Search for the cell housing the specified text and yield its (X, Y) center coordinate. 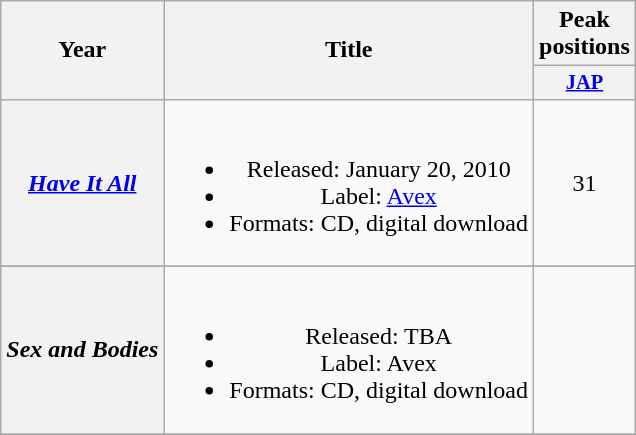
Released: January 20, 2010Label: AvexFormats: CD, digital download (349, 182)
Released: TBALabel: AvexFormats: CD, digital download (349, 350)
Sex and Bodies (82, 350)
Title (349, 50)
JAP (585, 83)
31 (585, 182)
Have It All (82, 182)
Year (82, 50)
Peak positions (585, 34)
